Identify which cell holds the provided text, then report its [X, Y] central coordinate. 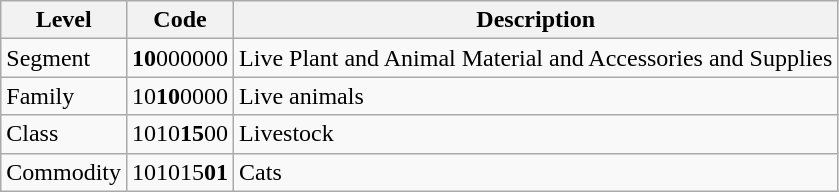
10101500 [180, 134]
Code [180, 20]
10100000 [180, 96]
Cats [536, 172]
Livestock [536, 134]
Commodity [64, 172]
Live Plant and Animal Material and Accessories and Supplies [536, 58]
10000000 [180, 58]
Description [536, 20]
Family [64, 96]
Class [64, 134]
Level [64, 20]
10101501 [180, 172]
Segment [64, 58]
Live animals [536, 96]
